Return (x, y) of the center of cell containing provided text 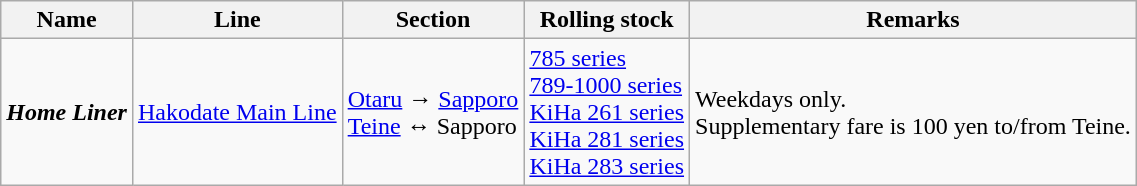
Hakodate Main Line (237, 112)
Section (433, 20)
Weekdays only.Supplementary fare is 100 yen to/from Teine. (914, 112)
Rolling stock (607, 20)
Otaru → SapporoTeine ↔ Sapporo (433, 112)
Home Liner (67, 112)
Name (67, 20)
785 series789-1000 seriesKiHa 261 seriesKiHa 281 seriesKiHa 283 series (607, 112)
Remarks (914, 20)
Line (237, 20)
